Capture the cell that displays the provided text and extract its (X, Y) central coordinate. 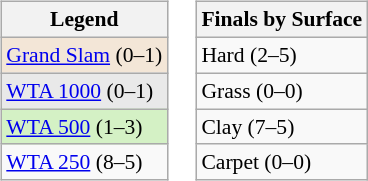
Legend (84, 20)
WTA 500 (1–3) (84, 127)
Grass (0–0) (282, 91)
Finals by Surface (282, 20)
Carpet (0–0) (282, 162)
WTA 1000 (0–1) (84, 91)
Hard (2–5) (282, 55)
Grand Slam (0–1) (84, 55)
WTA 250 (8–5) (84, 162)
Clay (7–5) (282, 127)
